Search for the cell housing the specified text and yield its [x, y] center coordinate. 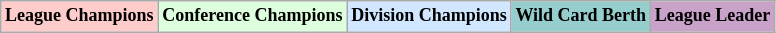
League Champions [80, 16]
League Leader [712, 16]
Conference Champions [252, 16]
Division Champions [429, 16]
Wild Card Berth [580, 16]
